Identify which cell holds the provided text, then report its (X, Y) central coordinate. 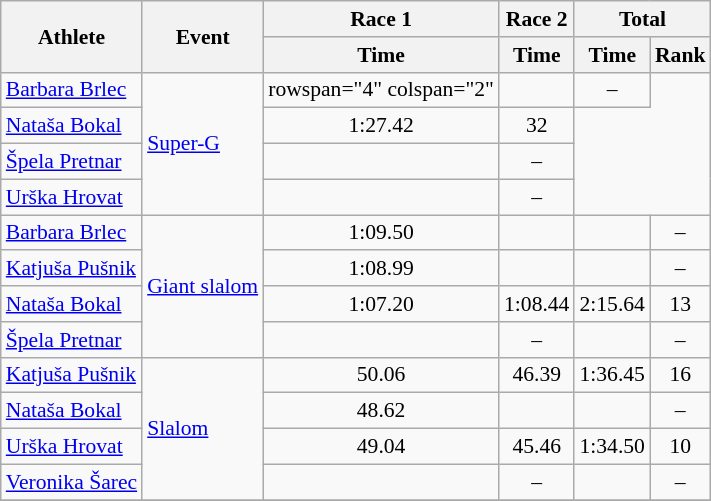
45.46 (536, 447)
Event (202, 36)
13 (680, 304)
Giant slalom (202, 286)
1:36.45 (612, 375)
Veronika Šarec (72, 482)
Rank (680, 55)
Total (642, 19)
Athlete (72, 36)
1:08.44 (536, 304)
50.06 (381, 375)
Race 1 (381, 19)
32 (536, 126)
1:08.99 (381, 269)
1:27.42 (381, 126)
46.39 (536, 375)
48.62 (381, 411)
1:34.50 (612, 447)
1:07.20 (381, 304)
Super-G (202, 143)
49.04 (381, 447)
Slalom (202, 428)
16 (680, 375)
1:09.50 (381, 233)
Race 2 (536, 19)
10 (680, 447)
2:15.64 (612, 304)
rowspan="4" colspan="2" (381, 90)
